Pinpoint the cell where the given text exists, returning its (X, Y) midpoint coordinate. 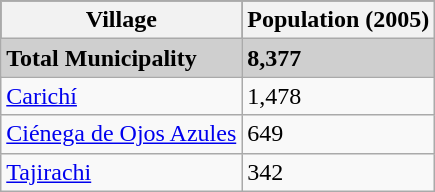
Carichí (122, 96)
649 (338, 134)
342 (338, 172)
Tajirachi (122, 172)
8,377 (338, 58)
Population (2005) (338, 20)
Ciénega de Ojos Azules (122, 134)
Village (122, 20)
Total Municipality (122, 58)
1,478 (338, 96)
